Return the (x, y) coordinate for the center point of the cell that contains the specified text.  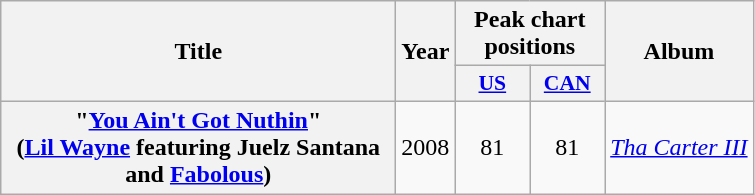
US (492, 84)
Tha Carter III (679, 147)
Title (198, 52)
"You Ain't Got Nuthin"(Lil Wayne featuring Juelz Santana and Fabolous) (198, 147)
2008 (426, 147)
Year (426, 52)
CAN (568, 84)
Album (679, 52)
Peak chart positions (530, 34)
